Find where the given text appears and provide that cell's center as (x, y) coordinate. 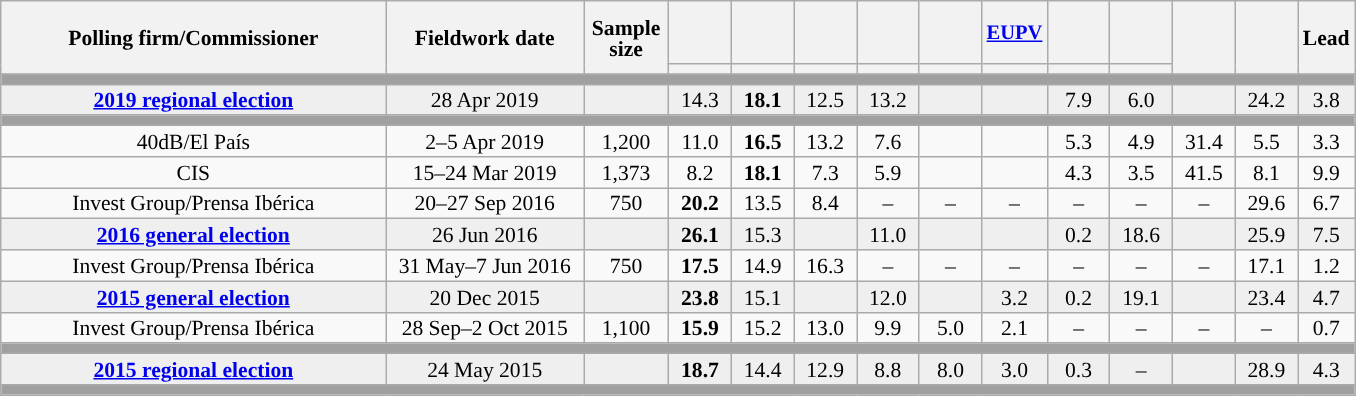
2015 general election (194, 296)
2.1 (1014, 328)
17.5 (700, 266)
7.5 (1326, 234)
23.8 (700, 296)
20–27 Sep 2016 (485, 204)
19.1 (1142, 296)
26 Jun 2016 (485, 234)
28.9 (1266, 370)
13.5 (762, 204)
31.4 (1204, 142)
2–5 Apr 2019 (485, 142)
4.9 (1142, 142)
7.6 (888, 142)
23.4 (1266, 296)
6.7 (1326, 204)
3.2 (1014, 296)
16.5 (762, 142)
5.3 (1078, 142)
1,100 (626, 328)
3.5 (1142, 172)
3.0 (1014, 370)
1,200 (626, 142)
7.3 (826, 172)
14.3 (700, 100)
28 Sep–2 Oct 2015 (485, 328)
31 May–7 Jun 2016 (485, 266)
15–24 Mar 2019 (485, 172)
24.2 (1266, 100)
28 Apr 2019 (485, 100)
Sample size (626, 38)
4.7 (1326, 296)
15.1 (762, 296)
EUPV (1014, 32)
8.2 (700, 172)
15.3 (762, 234)
0.7 (1326, 328)
8.4 (826, 204)
8.0 (950, 370)
CIS (194, 172)
18.7 (700, 370)
40dB/El País (194, 142)
8.1 (1266, 172)
7.9 (1078, 100)
15.2 (762, 328)
5.5 (1266, 142)
17.1 (1266, 266)
12.5 (826, 100)
29.6 (1266, 204)
Lead (1326, 38)
25.9 (1266, 234)
20.2 (700, 204)
41.5 (1204, 172)
12.0 (888, 296)
2019 regional election (194, 100)
3.3 (1326, 142)
13.0 (826, 328)
1,373 (626, 172)
1.2 (1326, 266)
16.3 (826, 266)
26.1 (700, 234)
2015 regional election (194, 370)
8.8 (888, 370)
15.9 (700, 328)
3.8 (1326, 100)
20 Dec 2015 (485, 296)
0.3 (1078, 370)
24 May 2015 (485, 370)
2016 general election (194, 234)
5.0 (950, 328)
6.0 (1142, 100)
Fieldwork date (485, 38)
14.4 (762, 370)
Polling firm/Commissioner (194, 38)
18.6 (1142, 234)
5.9 (888, 172)
14.9 (762, 266)
12.9 (826, 370)
